Return the [x, y] coordinate for the center point of the cell that contains the specified text.  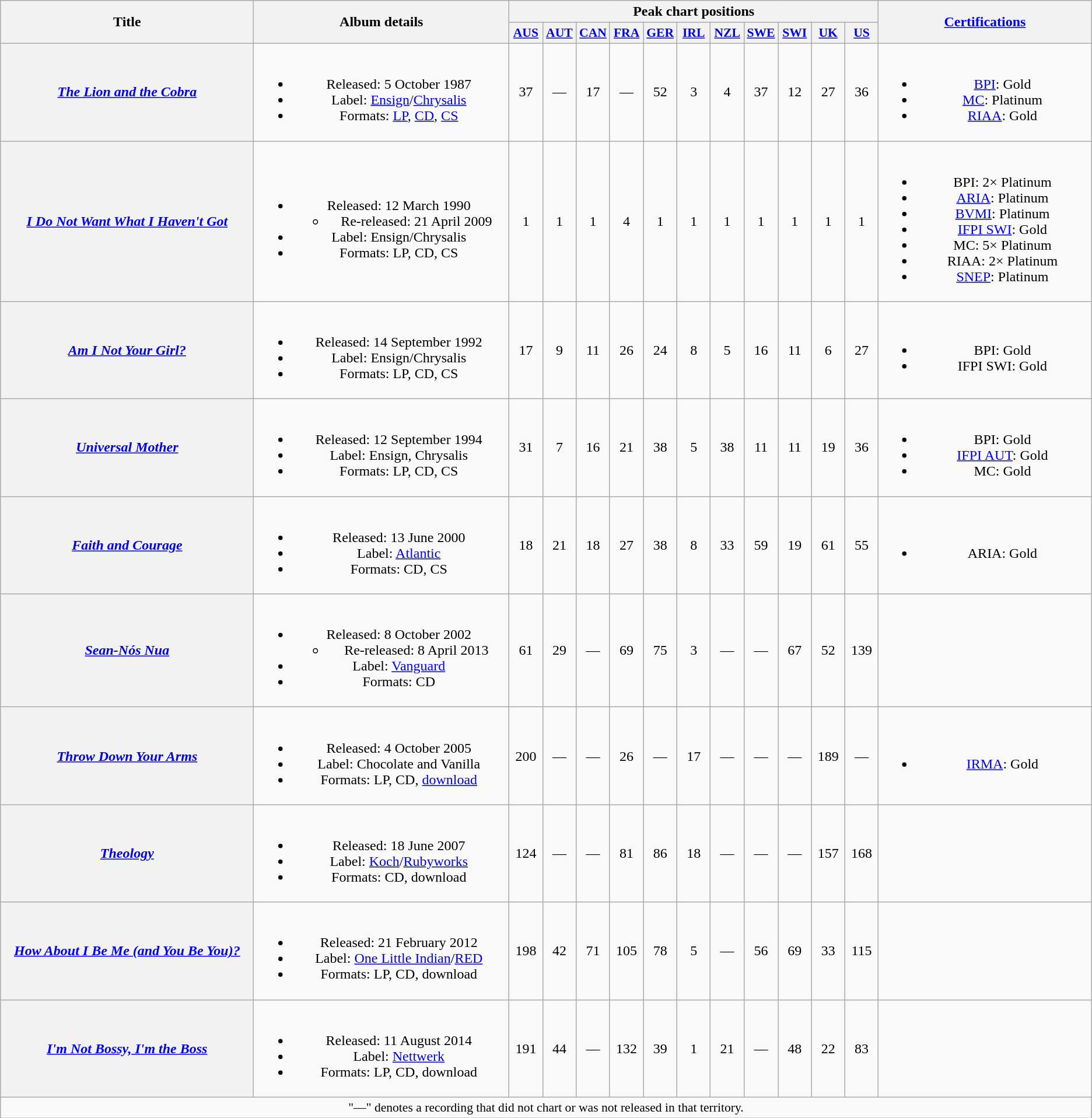
AUT [559, 33]
132 [626, 1048]
Released: 18 June 2007Label: Koch/RubyworksFormats: CD, download [381, 853]
BPI: GoldIFPI AUT: GoldMC: Gold [985, 448]
42 [559, 951]
Released: 8 October 2002Re-released: 8 April 2013Label: VanguardFormats: CD [381, 651]
191 [526, 1048]
22 [828, 1048]
ARIA: Gold [985, 545]
24 [660, 350]
SWI [794, 33]
Released: 13 June 2000Label: AtlanticFormats: CD, CS [381, 545]
Peak chart positions [694, 12]
Released: 5 October 1987Label: Ensign/ChrysalisFormats: LP, CD, CS [381, 92]
GER [660, 33]
71 [593, 951]
Certifications [985, 22]
Theology [127, 853]
Released: 11 August 2014Label: NettwerkFormats: LP, CD, download [381, 1048]
Album details [381, 22]
168 [861, 853]
86 [660, 853]
"—" denotes a recording that did not chart or was not released in that territory. [546, 1107]
How About I Be Me (and You Be You)? [127, 951]
198 [526, 951]
Am I Not Your Girl? [127, 350]
12 [794, 92]
75 [660, 651]
83 [861, 1048]
56 [761, 951]
7 [559, 448]
FRA [626, 33]
I Do Not Want What I Haven't Got [127, 222]
Universal Mother [127, 448]
BPI: 2× PlatinumARIA: PlatinumBVMI: PlatinumIFPI SWI: GoldMC: 5× PlatinumRIAA: 2× PlatinumSNEP: Platinum [985, 222]
139 [861, 651]
81 [626, 853]
NZL [727, 33]
115 [861, 951]
BPI: GoldIFPI SWI: Gold [985, 350]
67 [794, 651]
UK [828, 33]
48 [794, 1048]
124 [526, 853]
59 [761, 545]
189 [828, 756]
105 [626, 951]
Released: 14 September 1992Label: Ensign/ChrysalisFormats: LP, CD, CS [381, 350]
The Lion and the Cobra [127, 92]
157 [828, 853]
29 [559, 651]
Sean-Nós Nua [127, 651]
6 [828, 350]
78 [660, 951]
Released: 12 March 1990Re-released: 21 April 2009Label: Ensign/ChrysalisFormats: LP, CD, CS [381, 222]
200 [526, 756]
AUS [526, 33]
US [861, 33]
I'm Not Bossy, I'm the Boss [127, 1048]
Released: 21 February 2012Label: One Little Indian/REDFormats: LP, CD, download [381, 951]
SWE [761, 33]
IRL [693, 33]
39 [660, 1048]
Faith and Courage [127, 545]
Throw Down Your Arms [127, 756]
44 [559, 1048]
Released: 12 September 1994Label: Ensign, ChrysalisFormats: LP, CD, CS [381, 448]
Released: 4 October 2005Label: Chocolate and VanillaFormats: LP, CD, download [381, 756]
9 [559, 350]
CAN [593, 33]
31 [526, 448]
Title [127, 22]
55 [861, 545]
IRMA: Gold [985, 756]
BPI: GoldMC: PlatinumRIAA: Gold [985, 92]
